Return the (X, Y) coordinate for the center point of the cell that contains the specified text.  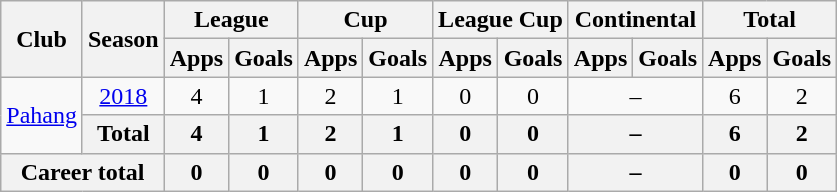
2018 (123, 96)
Pahang (42, 115)
Cup (365, 20)
Continental (635, 20)
League (231, 20)
League Cup (501, 20)
Career total (82, 172)
Club (42, 39)
Season (123, 39)
